Return the [X, Y] coordinate for the center point of the cell that contains the specified text.  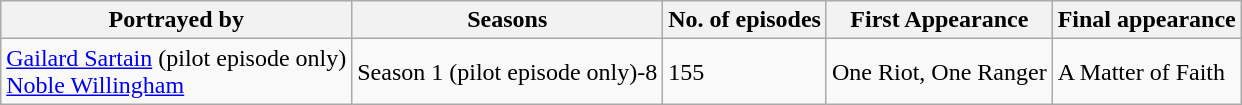
First Appearance [939, 20]
Final appearance [1146, 20]
Gailard Sartain (pilot episode only)Noble Willingham [176, 72]
Seasons [508, 20]
Season 1 (pilot episode only)-8 [508, 72]
A Matter of Faith [1146, 72]
Portrayed by [176, 20]
No. of episodes [745, 20]
One Riot, One Ranger [939, 72]
155 [745, 72]
